Search for the cell housing the specified text and yield its [x, y] center coordinate. 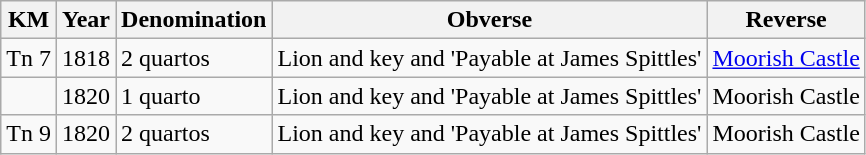
1 quarto [194, 96]
Tn 7 [29, 58]
1818 [86, 58]
Obverse [490, 20]
Tn 9 [29, 134]
Year [86, 20]
Denomination [194, 20]
KM [29, 20]
Reverse [786, 20]
